Output the [X, Y] coordinate of the center of the cell containing the given text.  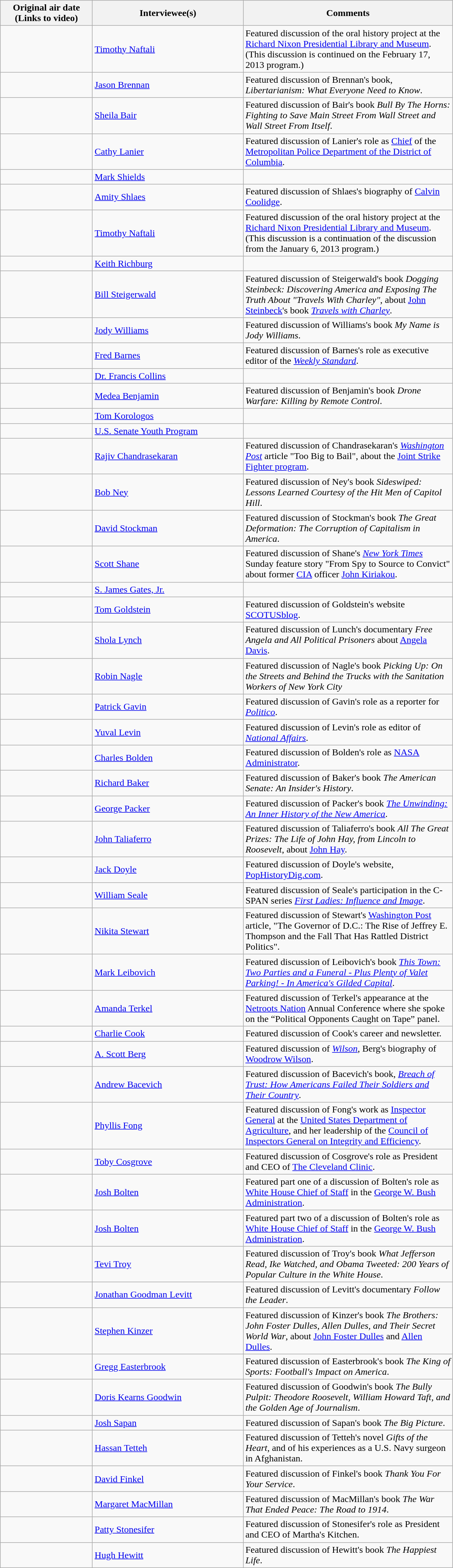
Toby Cosgrove [168, 1162]
Featured discussion of Bolden's role as NASA Administrator. [348, 757]
Featured discussion of Bacevich's book, Breach of Trust: How Americans Failed Their Soldiers and Their Country. [348, 1084]
Featured discussion of Nagle's book Picking Up: On the Streets and Behind the Trucks with the Sanitation Workers of New York City [348, 676]
Hassan Tetteh [168, 1448]
Robin Nagle [168, 676]
Tom Korologos [168, 416]
Featured discussion of Chandrasekaran's Washington Post article "Too Big to Bail", about the Joint Strike Fighter program. [348, 456]
Featured discussion of Packer's book The Unwinding: An Inner History of the New America. [348, 808]
Featured discussion of Brennan's book, Libertarianism: What Everyone Need to Know. [348, 85]
A. Scott Berg [168, 1054]
Rajiv Chandrasekaran [168, 456]
Featured discussion of Wilson, Berg's biography of Woodrow Wilson. [348, 1054]
Mark Shields [168, 177]
Patty Stonesifer [168, 1529]
Featured discussion of Barnes's role as executive editor of the Weekly Standard. [348, 355]
Doris Kearns Goodwin [168, 1397]
Featured discussion of Bair's book Bull By The Horns: Fighting to Save Main Street From Wall Street and Wall Street From Itself. [348, 116]
Sheila Bair [168, 116]
Featured discussion of Stonesifer's role as President and CEO of Martha's Kitchen. [348, 1529]
Original air date(Links to video) [46, 13]
Medea Benjamin [168, 396]
George Packer [168, 808]
Featured discussion of Gavin's role as a reporter for Politico. [348, 707]
Featured part two of a discussion of Bolten's role as White House Chief of Staff in the George W. Bush Administration. [348, 1228]
Tom Goldstein [168, 610]
Phyllis Fong [168, 1126]
Keith Richburg [168, 263]
Featured discussion of Goodwin's book The Bully Pulpit: Theodore Roosevelt, William Howard Taft, and the Golden Age of Journalism. [348, 1397]
Stephen Kinzer [168, 1331]
Cathy Lanier [168, 151]
David Finkel [168, 1479]
Featured discussion of MacMillan's book The War That Ended Peace: The Road to 1914. [348, 1504]
Shola Lynch [168, 640]
Featured discussion of Tetteh's novel Gifts of the Heart, and of his experiences as a U.S. Navy surgeon in Afghanistan. [348, 1448]
Featured discussion of Goldstein's website SCOTUSblog. [348, 610]
Jack Doyle [168, 870]
Scott Shane [168, 564]
Jody Williams [168, 330]
U.S. Senate Youth Program [168, 431]
Featured discussion of Cook's career and newsletter. [348, 1034]
Charlie Cook [168, 1034]
Yuval Levin [168, 732]
Josh Sapan [168, 1423]
Patrick Gavin [168, 707]
Featured discussion of Benjamin's book Drone Warfare: Killing by Remote Control. [348, 396]
Featured discussion of Lanier's role as Chief of the Metropolitan Police Department of the District of Columbia. [348, 151]
Featured discussion of Sapan's book The Big Picture. [348, 1423]
Featured discussion of Leibovich's book This Town: Two Parties and a Funeral - Plus Plenty of Valet Parking! - In America's Gilded Capital. [348, 972]
Featured discussion of Finkel's book Thank You For Your Service. [348, 1479]
Richard Baker [168, 783]
Featured discussion of Stockman's book The Great Deformation: The Corruption of Capitalism in America. [348, 528]
Featured discussion of Shlaes's biography of Calvin Coolidge. [348, 197]
Featured discussion of Taliaferro's book All The Great Prizes: The Life of John Hay, from Lincoln to Roosevelt, about John Hay. [348, 839]
Featured discussion of Shane's New York Times Sunday feature story "From Spy to Source to Convict" about former CIA officer John Kiriakou. [348, 564]
Featured discussion of Cosgrove's role as President and CEO of The Cleveland Clinic. [348, 1162]
Fred Barnes [168, 355]
Featured discussion of Troy's book What Jefferson Read, Ike Watched, and Obama Tweeted: 200 Years of Popular Culture in the White House. [348, 1264]
Bob Ney [168, 492]
Margaret MacMillan [168, 1504]
Dr. Francis Collins [168, 376]
Featured discussion of Williams's book My Name is Jody Williams. [348, 330]
John Taliaferro [168, 839]
Amanda Terkel [168, 1008]
Gregg Easterbrook [168, 1367]
Featured part one of a discussion of Bolten's role as White House Chief of Staff in the George W. Bush Administration. [348, 1192]
S. James Gates, Jr. [168, 589]
Mark Leibovich [168, 972]
Comments [348, 13]
William Seale [168, 895]
Featured discussion of Lunch's documentary Free Angela and All Political Prisoners about Angela Davis. [348, 640]
Nikita Stewart [168, 931]
Featured discussion of Ney's book Sideswiped: Lessons Learned Courtesy of the Hit Men of Capitol Hill. [348, 492]
Interviewee(s) [168, 13]
Featured discussion of Baker's book The American Senate: An Insider's History. [348, 783]
Featured discussion of Doyle's website, PopHistoryDig.com. [348, 870]
Hugh Hewitt [168, 1555]
Featured discussion of Seale's participation in the C-SPAN series First Ladies: Influence and Image. [348, 895]
Featured discussion of Levitt's documentary Follow the Leader. [348, 1294]
David Stockman [168, 528]
Tevi Troy [168, 1264]
Amity Shlaes [168, 197]
Featured discussion of Hewitt's book The Happiest Life. [348, 1555]
Charles Bolden [168, 757]
Featured discussion of Easterbrook's book The King of Sports: Football's Impact on America. [348, 1367]
Jonathan Goodman Levitt [168, 1294]
Andrew Bacevich [168, 1084]
Bill Steigerwald [168, 294]
Featured discussion of Levin's role as editor of National Affairs. [348, 732]
Jason Brennan [168, 85]
